Scan for the cell matching the given text and deliver its [X, Y] coordinate at center. 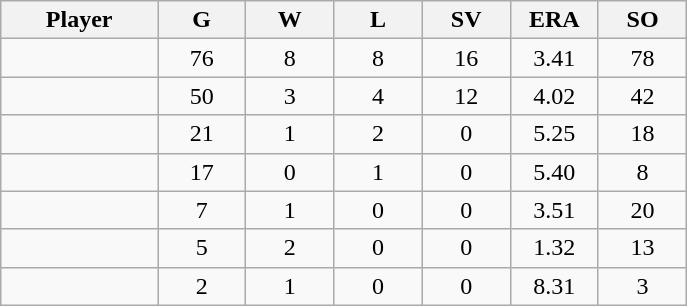
17 [202, 172]
5.40 [554, 172]
18 [642, 134]
SO [642, 20]
Player [80, 20]
3.41 [554, 58]
L [378, 20]
G [202, 20]
3.51 [554, 210]
1.32 [554, 248]
ERA [554, 20]
16 [466, 58]
12 [466, 96]
13 [642, 248]
4.02 [554, 96]
7 [202, 210]
SV [466, 20]
4 [378, 96]
8.31 [554, 286]
21 [202, 134]
50 [202, 96]
76 [202, 58]
42 [642, 96]
W [290, 20]
5 [202, 248]
5.25 [554, 134]
20 [642, 210]
78 [642, 58]
